Capture the cell that displays the provided text and extract its (x, y) central coordinate. 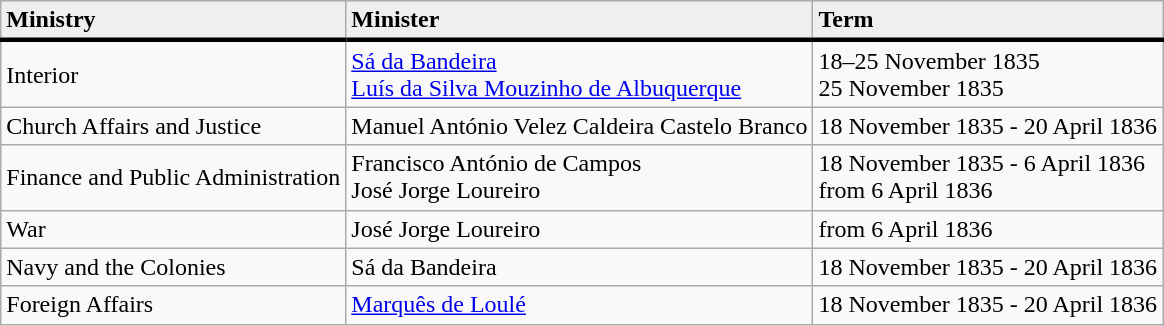
Church Affairs and Justice (174, 126)
Sá da Bandeira Luís da Silva Mouzinho de Albuquerque (580, 74)
Marquês de Loulé (580, 305)
Sá da Bandeira (580, 267)
Minister (580, 21)
18 November 1835 - 6 April 1836 from 6 April 1836 (988, 178)
Foreign Affairs (174, 305)
Francisco António de Campos José Jorge Loureiro (580, 178)
Interior (174, 74)
Finance and Public Administration (174, 178)
18–25 November 1835 25 November 1835 (988, 74)
War (174, 229)
from 6 April 1836 (988, 229)
Term (988, 21)
Navy and the Colonies (174, 267)
José Jorge Loureiro (580, 229)
Ministry (174, 21)
Manuel António Velez Caldeira Castelo Branco (580, 126)
